Detect which cell encompasses the target text, then output its (X, Y) center coordinate. 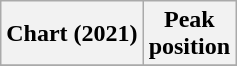
Chart (2021) (72, 34)
Peakposition (189, 34)
